Scan for the cell matching the given text and deliver its (x, y) coordinate at center. 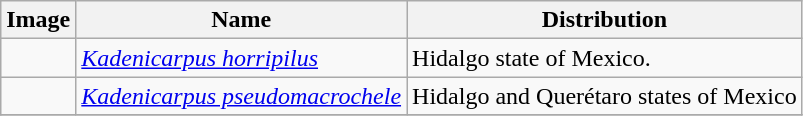
Hidalgo state of Mexico. (605, 58)
Name (242, 20)
Image (38, 20)
Kadenicarpus pseudomacrochele (242, 96)
Kadenicarpus horripilus (242, 58)
Distribution (605, 20)
Hidalgo and Querétaro states of Mexico (605, 96)
